Find where the given text appears and provide that cell's center as [x, y] coordinate. 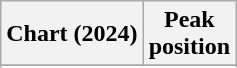
Peakposition [189, 34]
Chart (2024) [72, 34]
